Detect which cell encompasses the target text, then output its (x, y) center coordinate. 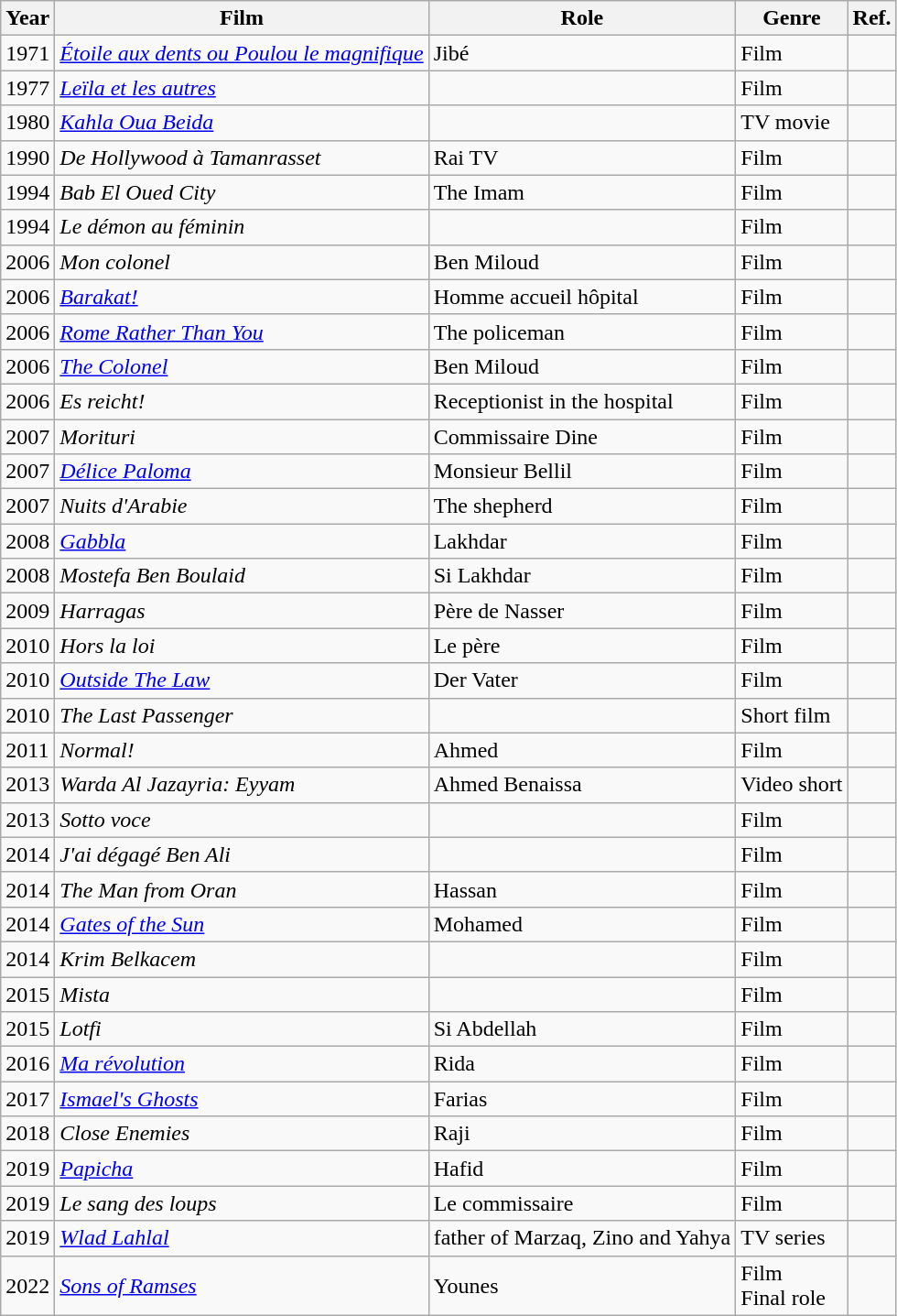
2011 (27, 750)
Délice Paloma (242, 472)
Normal! (242, 750)
Le père (582, 646)
2016 (27, 1064)
The Imam (582, 192)
Papicha (242, 1169)
Warda Al Jazayria: Eyyam (242, 785)
Short film (792, 715)
The Last Passenger (242, 715)
Jibé (582, 53)
2022 (27, 1286)
The Colonel (242, 366)
Receptionist in the hospital (582, 401)
Year (27, 18)
Sotto voce (242, 820)
Harragas (242, 611)
Gabbla (242, 541)
Rome Rather Than You (242, 332)
Farias (582, 1099)
Hors la loi (242, 646)
Mohamed (582, 924)
Role (582, 18)
Mista (242, 994)
2017 (27, 1099)
Outside The Law (242, 680)
Le démon au féminin (242, 227)
Ahmed (582, 750)
Père de Nasser (582, 611)
2018 (27, 1134)
Kahla Oua Beida (242, 123)
Mostefa Ben Boulaid (242, 576)
Si Lakhdar (582, 576)
Si Abdellah (582, 1029)
Younes (582, 1286)
Video short (792, 785)
Morituri (242, 437)
Sons of Ramses (242, 1286)
Hassan (582, 889)
2009 (27, 611)
Nuits d'Arabie (242, 506)
Krim Belkacem (242, 959)
Rida (582, 1064)
Lakhdar (582, 541)
Es reicht! (242, 401)
Lotfi (242, 1029)
Der Vater (582, 680)
Bab El Oued City (242, 192)
Ahmed Benaissa (582, 785)
1980 (27, 123)
Rai TV (582, 158)
TV movie (792, 123)
Mon colonel (242, 262)
Commissaire Dine (582, 437)
Genre (792, 18)
Leïla et les autres (242, 88)
Ref. (871, 18)
Monsieur Bellil (582, 472)
Le commissaire (582, 1203)
1990 (27, 158)
J'ai dégagé Ben Ali (242, 854)
Le sang des loups (242, 1203)
Étoile aux dents ou Poulou le magnifique (242, 53)
Ismael's Ghosts (242, 1099)
Hafid (582, 1169)
1977 (27, 88)
Gates of the Sun (242, 924)
Wlad Lahlal (242, 1238)
Close Enemies (242, 1134)
Homme accueil hôpital (582, 297)
TV series (792, 1238)
De Hollywood à Tamanrasset (242, 158)
Barakat! (242, 297)
The shepherd (582, 506)
Ma révolution (242, 1064)
The Man from Oran (242, 889)
The policeman (582, 332)
father of Marzaq, Zino and Yahya (582, 1238)
Raji (582, 1134)
FilmFinal role (792, 1286)
1971 (27, 53)
